Extract the [X, Y] coordinate from the center of the cell holding the provided text.  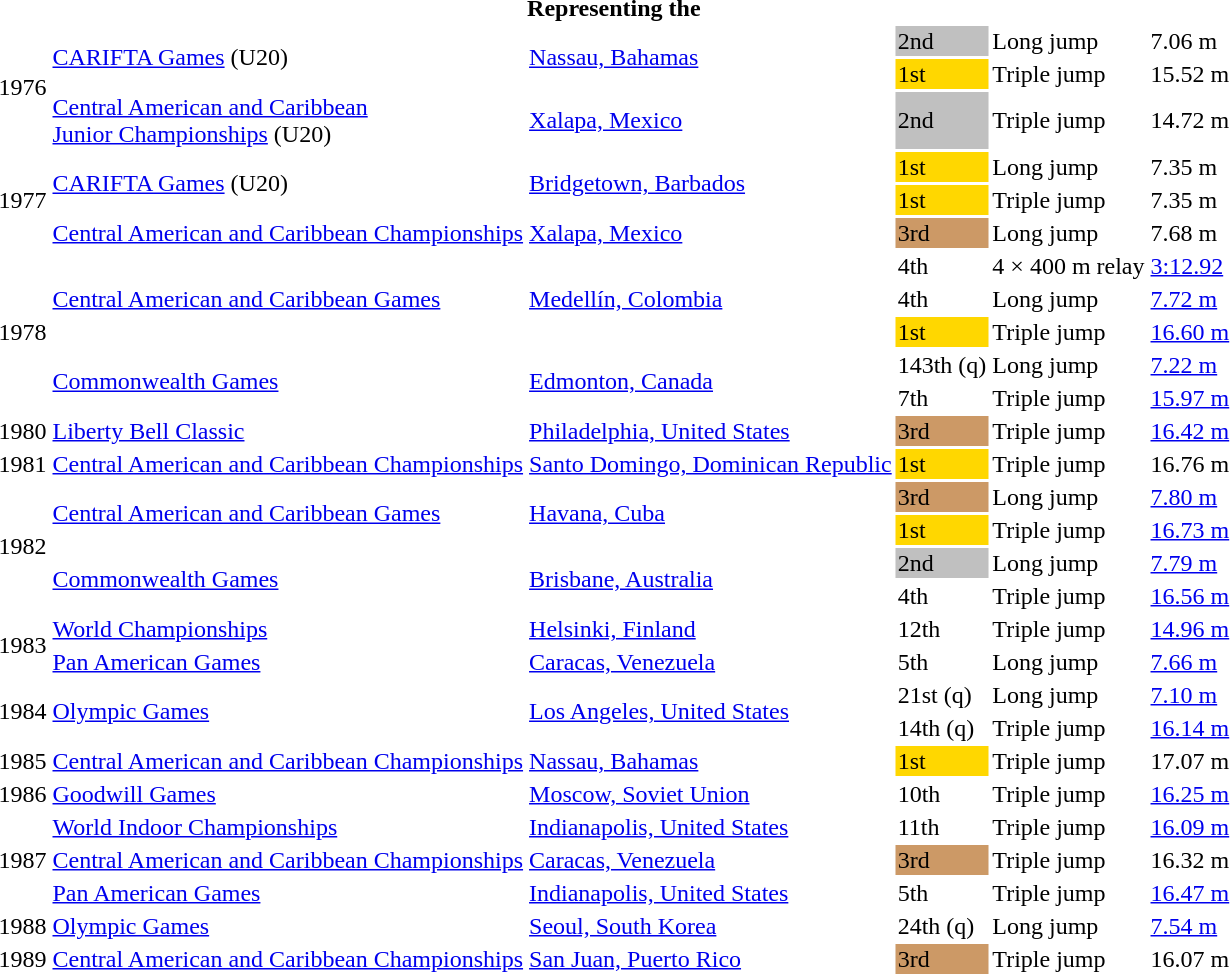
Edmonton, Canada [711, 382]
11th [942, 827]
Havana, Cuba [711, 514]
Philadelphia, United States [711, 431]
14th (q) [942, 728]
Medellín, Colombia [711, 299]
10th [942, 794]
12th [942, 629]
7th [942, 398]
World Championships [288, 629]
Santo Domingo, Dominican Republic [711, 464]
Helsinki, Finland [711, 629]
Seoul, South Korea [711, 926]
Moscow, Soviet Union [711, 794]
Central American and CaribbeanJunior Championships (U20) [288, 120]
24th (q) [942, 926]
Goodwill Games [288, 794]
San Juan, Puerto Rico [711, 959]
Bridgetown, Barbados [711, 184]
Brisbane, Australia [711, 580]
Liberty Bell Classic [288, 431]
143th (q) [942, 365]
World Indoor Championships [288, 827]
21st (q) [942, 695]
4 × 400 m relay [1068, 266]
Los Angeles, United States [711, 712]
